Capture the cell that displays the provided text and extract its [X, Y] central coordinate. 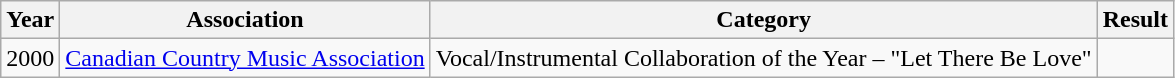
Vocal/Instrumental Collaboration of the Year – "Let There Be Love" [764, 58]
2000 [30, 58]
Association [245, 20]
Category [764, 20]
Canadian Country Music Association [245, 58]
Year [30, 20]
Result [1135, 20]
